Return the (X, Y) coordinate for the center point of the cell that contains the specified text.  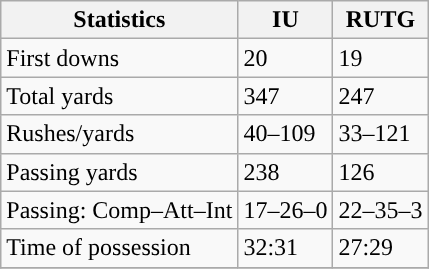
Passing yards (120, 172)
Passing: Comp–Att–Int (120, 210)
Rushes/yards (120, 134)
First downs (120, 58)
33–121 (380, 134)
Time of possession (120, 248)
247 (380, 96)
126 (380, 172)
19 (380, 58)
40–109 (286, 134)
238 (286, 172)
22–35–3 (380, 210)
20 (286, 58)
347 (286, 96)
17–26–0 (286, 210)
27:29 (380, 248)
Total yards (120, 96)
Statistics (120, 20)
RUTG (380, 20)
IU (286, 20)
32:31 (286, 248)
